For the text-containing cell, return its midpoint in (X, Y) coordinate format. 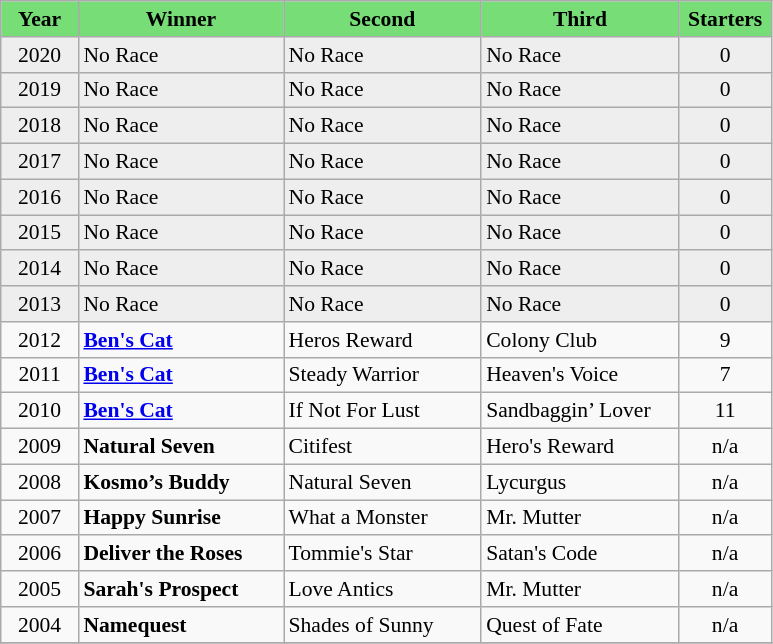
2011 (40, 375)
Happy Sunrise (180, 518)
Colony Club (580, 340)
Shades of Sunny (383, 625)
2012 (40, 340)
2018 (40, 126)
2008 (40, 482)
Sandbaggin’ Lover (580, 411)
Heros Reward (383, 340)
2004 (40, 625)
Quest of Fate (580, 625)
Deliver the Roses (180, 554)
Kosmo’s Buddy (180, 482)
Starters (726, 19)
Lycurgus (580, 482)
Hero's Reward (580, 447)
What a Monster (383, 518)
Citifest (383, 447)
2010 (40, 411)
9 (726, 340)
Winner (180, 19)
If Not For Lust (383, 411)
Second (383, 19)
2014 (40, 269)
2020 (40, 55)
2019 (40, 90)
Satan's Code (580, 554)
11 (726, 411)
2009 (40, 447)
2005 (40, 589)
Third (580, 19)
Love Antics (383, 589)
2017 (40, 162)
Heaven's Voice (580, 375)
2006 (40, 554)
2013 (40, 304)
Namequest (180, 625)
7 (726, 375)
2016 (40, 197)
Year (40, 19)
Tommie's Star (383, 554)
2015 (40, 233)
Steady Warrior (383, 375)
2007 (40, 518)
Sarah's Prospect (180, 589)
